For the text-containing cell, return its midpoint in [x, y] coordinate format. 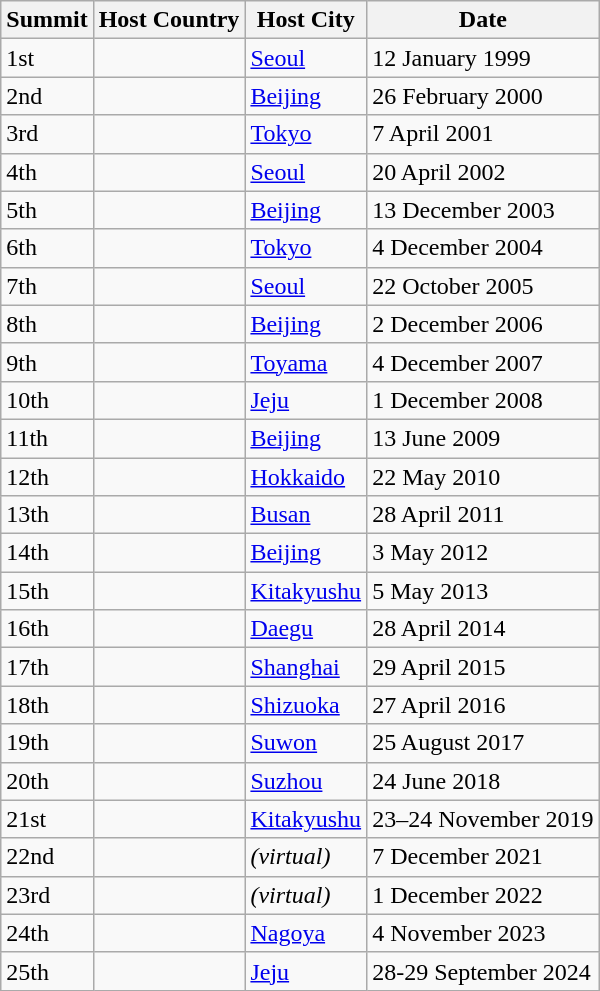
12th [47, 477]
28-29 September 2024 [483, 971]
24 June 2018 [483, 781]
16th [47, 629]
5 May 2013 [483, 591]
15th [47, 591]
Toyama [306, 362]
20 April 2002 [483, 172]
22nd [47, 857]
7 April 2001 [483, 134]
Suwon [306, 743]
24th [47, 933]
Date [483, 20]
11th [47, 438]
9th [47, 362]
2nd [47, 96]
Busan [306, 515]
Host City [306, 20]
Host Country [169, 20]
4 December 2004 [483, 248]
14th [47, 553]
25 August 2017 [483, 743]
28 April 2011 [483, 515]
27 April 2016 [483, 705]
Shanghai [306, 667]
23–24 November 2019 [483, 819]
25th [47, 971]
20th [47, 781]
28 April 2014 [483, 629]
Nagoya [306, 933]
17th [47, 667]
13th [47, 515]
6th [47, 248]
Summit [47, 20]
19th [47, 743]
26 February 2000 [483, 96]
8th [47, 324]
4th [47, 172]
22 October 2005 [483, 286]
21st [47, 819]
1 December 2008 [483, 400]
7th [47, 286]
7 December 2021 [483, 857]
2 December 2006 [483, 324]
18th [47, 705]
Daegu [306, 629]
22 May 2010 [483, 477]
Shizuoka [306, 705]
1 December 2022 [483, 895]
29 April 2015 [483, 667]
Hokkaido [306, 477]
13 December 2003 [483, 210]
Suzhou [306, 781]
3rd [47, 134]
4 November 2023 [483, 933]
4 December 2007 [483, 362]
12 January 1999 [483, 58]
23rd [47, 895]
13 June 2009 [483, 438]
3 May 2012 [483, 553]
5th [47, 210]
1st [47, 58]
10th [47, 400]
